Capture the cell that displays the provided text and extract its [x, y] central coordinate. 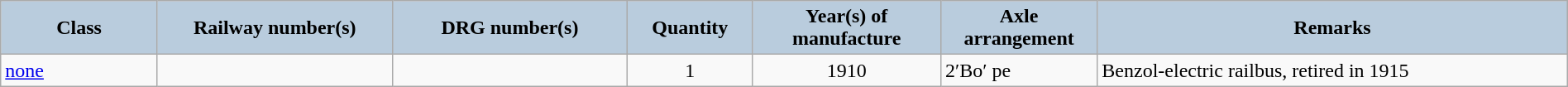
DRG number(s) [509, 28]
Benzol-electric railbus, retired in 1915 [1332, 70]
1910 [847, 70]
Railway number(s) [275, 28]
2′Bo′ pe [1019, 70]
Year(s) of manufacture [847, 28]
Remarks [1332, 28]
none [79, 70]
Class [79, 28]
Quantity [691, 28]
Axle arrangement [1019, 28]
1 [691, 70]
